Extract the (X, Y) coordinate from the center of the cell holding the provided text.  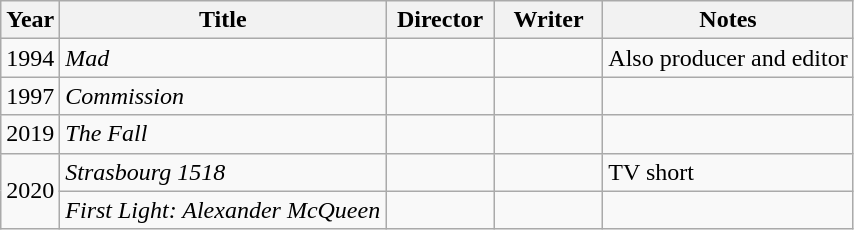
TV short (728, 172)
Commission (223, 96)
1997 (30, 96)
Year (30, 20)
Director (440, 20)
Strasbourg 1518 (223, 172)
Notes (728, 20)
The Fall (223, 134)
2020 (30, 191)
Writer (548, 20)
First Light: Alexander McQueen (223, 210)
Also producer and editor (728, 58)
2019 (30, 134)
Mad (223, 58)
1994 (30, 58)
Title (223, 20)
